Detect which cell encompasses the target text, then output its [X, Y] center coordinate. 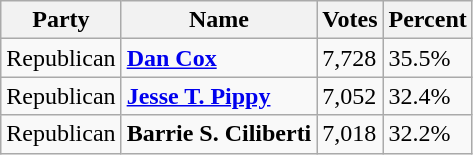
Votes [350, 20]
Barrie S. Ciliberti [219, 134]
7,052 [350, 96]
Dan Cox [219, 58]
32.4% [428, 96]
32.2% [428, 134]
Jesse T. Pippy [219, 96]
7,728 [350, 58]
Percent [428, 20]
Name [219, 20]
Party [61, 20]
35.5% [428, 58]
7,018 [350, 134]
